Scan for the cell matching the given text and deliver its [X, Y] coordinate at center. 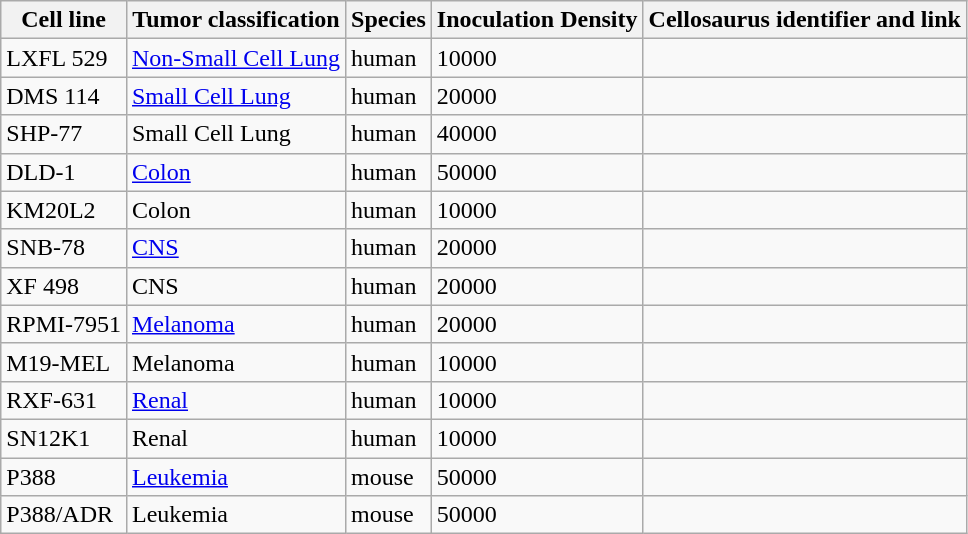
Tumor classification [236, 20]
M19-MEL [64, 362]
Non-Small Cell Lung [236, 58]
RXF-631 [64, 400]
SNB-78 [64, 248]
P388/ADR [64, 515]
KM20L2 [64, 210]
RPMI-7951 [64, 324]
DMS 114 [64, 96]
XF 498 [64, 286]
P388 [64, 477]
Cell line [64, 20]
SN12K1 [64, 438]
Inoculation Density [537, 20]
Species [389, 20]
40000 [537, 134]
SHP-77 [64, 134]
LXFL 529 [64, 58]
Cellosaurus identifier and link [804, 20]
DLD-1 [64, 172]
